Scan for the cell matching the given text and deliver its [x, y] coordinate at center. 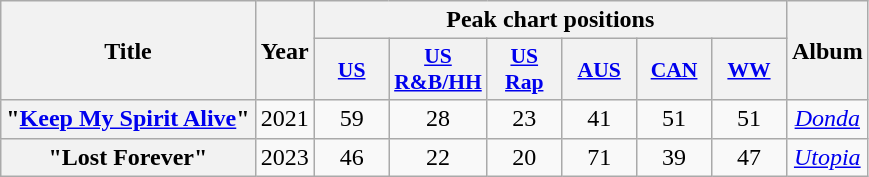
Utopia [827, 157]
46 [352, 157]
23 [524, 119]
22 [438, 157]
59 [352, 119]
Donda [827, 119]
2021 [284, 119]
20 [524, 157]
USRap [524, 70]
Year [284, 50]
CAN [674, 70]
39 [674, 157]
WW [750, 70]
2023 [284, 157]
71 [600, 157]
USR&B/HH [438, 70]
AUS [600, 70]
"Keep My Spirit Alive" [128, 119]
US [352, 70]
41 [600, 119]
Title [128, 50]
47 [750, 157]
Album [827, 50]
28 [438, 119]
"Lost Forever" [128, 157]
Peak chart positions [550, 20]
